Provide the [X, Y] coordinate of the cell's center where the given text is located.  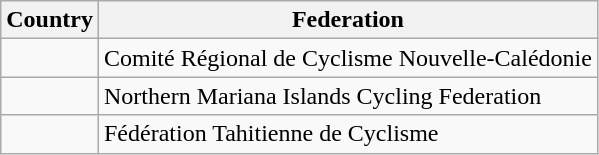
Country [50, 20]
Comité Régional de Cyclisme Nouvelle-Calédonie [348, 58]
Northern Mariana Islands Cycling Federation [348, 96]
Fédération Tahitienne de Cyclisme [348, 134]
Federation [348, 20]
